Locate the cell with the specified text and output its (x, y) center coordinate. 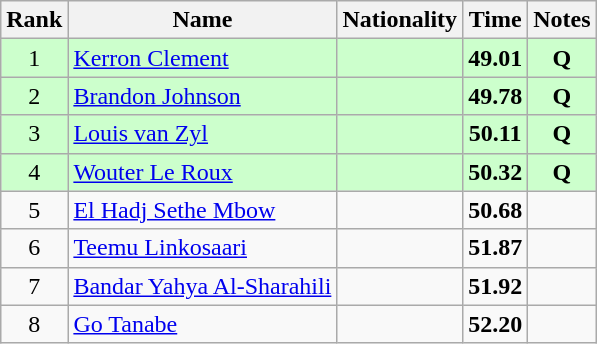
3 (34, 134)
Name (202, 20)
Rank (34, 20)
Nationality (400, 20)
49.01 (496, 58)
51.92 (496, 286)
50.11 (496, 134)
Wouter Le Roux (202, 172)
Go Tanabe (202, 324)
El Hadj Sethe Mbow (202, 210)
Notes (562, 20)
Time (496, 20)
52.20 (496, 324)
8 (34, 324)
50.32 (496, 172)
Louis van Zyl (202, 134)
4 (34, 172)
Kerron Clement (202, 58)
Bandar Yahya Al-Sharahili (202, 286)
51.87 (496, 248)
1 (34, 58)
49.78 (496, 96)
Teemu Linkosaari (202, 248)
6 (34, 248)
7 (34, 286)
5 (34, 210)
50.68 (496, 210)
2 (34, 96)
Brandon Johnson (202, 96)
